Identify which cell holds the provided text, then report its [X, Y] central coordinate. 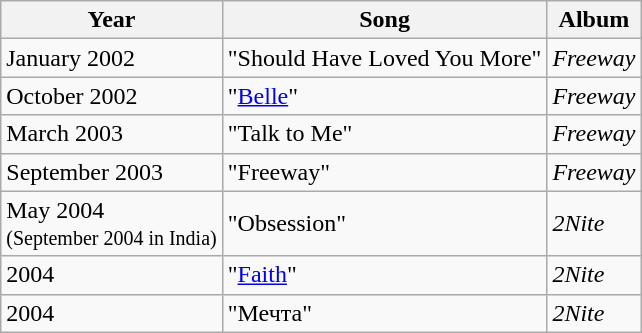
May 2004(September 2004 in India) [112, 224]
"Belle" [384, 96]
Year [112, 20]
"Talk to Me" [384, 134]
January 2002 [112, 58]
"Should Have Loved You More" [384, 58]
Song [384, 20]
"Faith" [384, 275]
September 2003 [112, 172]
"Мечта" [384, 313]
Album [594, 20]
October 2002 [112, 96]
"Freeway" [384, 172]
March 2003 [112, 134]
"Obsession" [384, 224]
